Return the (X, Y) coordinate for the center point of the cell that contains the specified text.  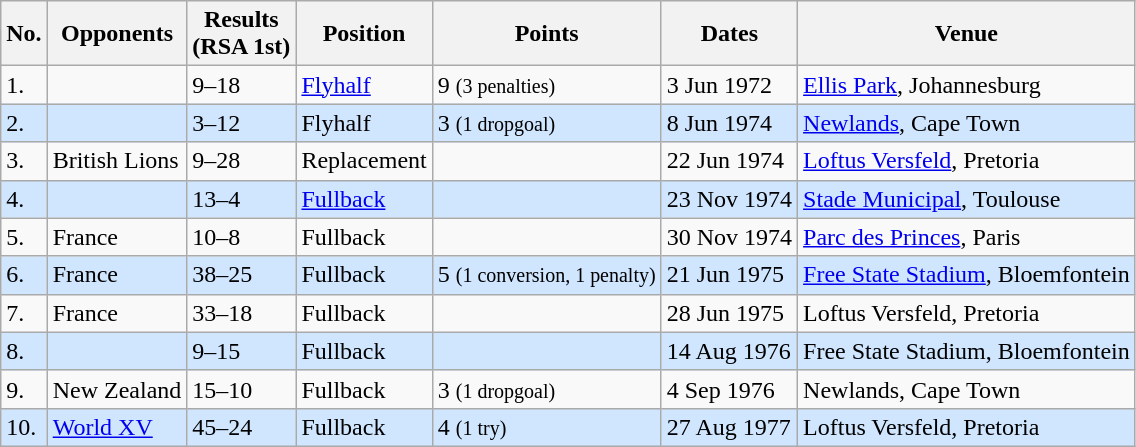
4 Sep 1976 (729, 389)
New Zealand (117, 389)
Results(RSA 1st) (242, 34)
22 Jun 1974 (729, 161)
28 Jun 1975 (729, 313)
Opponents (117, 34)
9 (3 penalties) (546, 85)
13–4 (242, 199)
Position (364, 34)
27 Aug 1977 (729, 427)
3. (24, 161)
15–10 (242, 389)
33–18 (242, 313)
4. (24, 199)
2. (24, 123)
38–25 (242, 275)
9–28 (242, 161)
No. (24, 34)
British Lions (117, 161)
10–8 (242, 237)
Replacement (364, 161)
3 Jun 1972 (729, 85)
9–18 (242, 85)
4 (1 try) (546, 427)
5. (24, 237)
7. (24, 313)
8 Jun 1974 (729, 123)
6. (24, 275)
Venue (967, 34)
30 Nov 1974 (729, 237)
Parc des Princes, Paris (967, 237)
14 Aug 1976 (729, 351)
21 Jun 1975 (729, 275)
1. (24, 85)
23 Nov 1974 (729, 199)
10. (24, 427)
5 (1 conversion, 1 penalty) (546, 275)
9. (24, 389)
Points (546, 34)
Stade Municipal, Toulouse (967, 199)
Ellis Park, Johannesburg (967, 85)
9–15 (242, 351)
8. (24, 351)
45–24 (242, 427)
3–12 (242, 123)
Dates (729, 34)
World XV (117, 427)
